Identify which cell holds the provided text, then report its [X, Y] central coordinate. 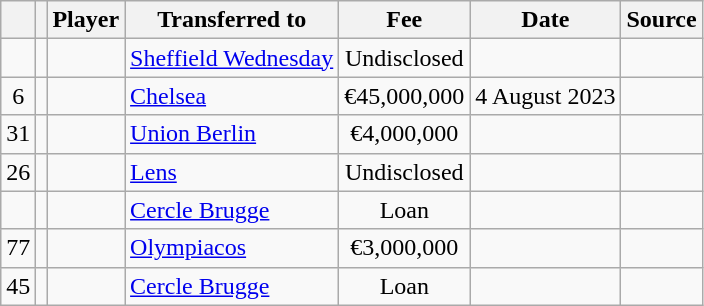
€3,000,000 [404, 248]
Chelsea [232, 96]
Player [86, 20]
€45,000,000 [404, 96]
Olympiacos [232, 248]
Fee [404, 20]
6 [18, 96]
Date [546, 20]
€4,000,000 [404, 134]
Transferred to [232, 20]
Source [662, 20]
4 August 2023 [546, 96]
Lens [232, 172]
45 [18, 286]
77 [18, 248]
Union Berlin [232, 134]
Sheffield Wednesday [232, 58]
26 [18, 172]
31 [18, 134]
